Find where the given text appears and provide that cell's center as (x, y) coordinate. 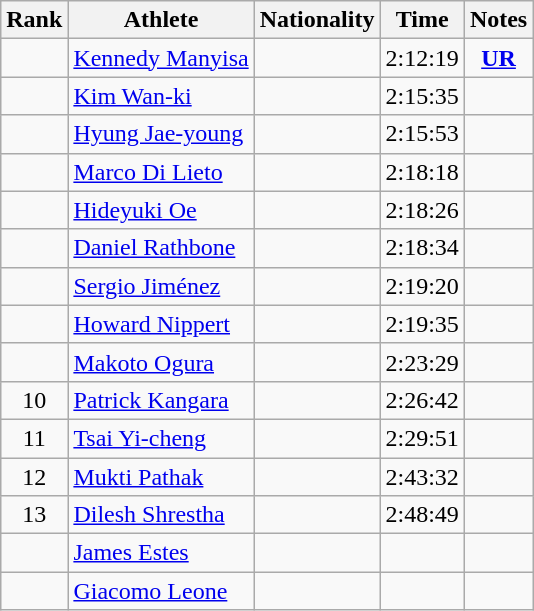
Hyung Jae-young (161, 134)
2:43:32 (422, 477)
Makoto Ogura (161, 362)
Notes (498, 20)
2:18:34 (422, 248)
Sergio Jiménez (161, 286)
Howard Nippert (161, 324)
James Estes (161, 553)
2:19:20 (422, 286)
2:29:51 (422, 438)
Patrick Kangara (161, 400)
UR (498, 58)
2:26:42 (422, 400)
Kim Wan-ki (161, 96)
Tsai Yi-cheng (161, 438)
11 (34, 438)
2:12:19 (422, 58)
2:15:35 (422, 96)
Rank (34, 20)
13 (34, 515)
Athlete (161, 20)
Time (422, 20)
2:15:53 (422, 134)
2:23:29 (422, 362)
2:18:18 (422, 172)
10 (34, 400)
12 (34, 477)
2:18:26 (422, 210)
Giacomo Leone (161, 591)
Nationality (317, 20)
Daniel Rathbone (161, 248)
Dilesh Shrestha (161, 515)
Marco Di Lieto (161, 172)
Hideyuki Oe (161, 210)
Kennedy Manyisa (161, 58)
Mukti Pathak (161, 477)
2:19:35 (422, 324)
2:48:49 (422, 515)
